For the text-containing cell, return its midpoint in [X, Y] coordinate format. 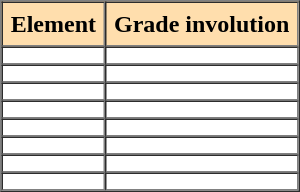
Grade involution [202, 24]
Element [54, 24]
